Detect which cell encompasses the target text, then output its (X, Y) center coordinate. 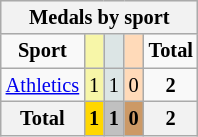
Athletics (42, 85)
Medals by sport (100, 17)
Sport (42, 51)
